Capture the cell that displays the provided text and extract its (x, y) central coordinate. 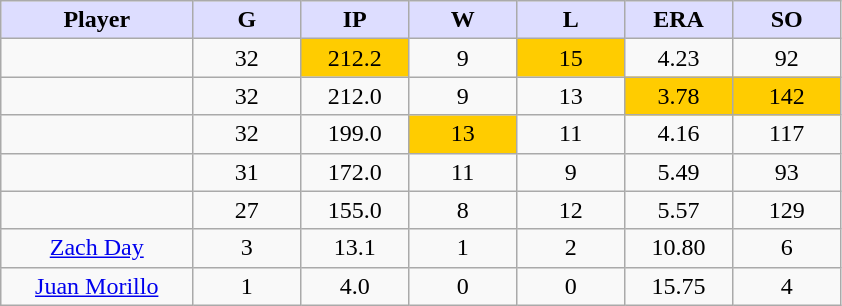
4.0 (355, 286)
IP (355, 20)
8 (463, 210)
4 (787, 286)
L (571, 20)
5.49 (679, 172)
3 (247, 248)
117 (787, 134)
10.80 (679, 248)
4.16 (679, 134)
2 (571, 248)
Zach Day (97, 248)
172.0 (355, 172)
27 (247, 210)
92 (787, 58)
6 (787, 248)
5.57 (679, 210)
129 (787, 210)
Juan Morillo (97, 286)
31 (247, 172)
G (247, 20)
13.1 (355, 248)
4.23 (679, 58)
W (463, 20)
15 (571, 58)
155.0 (355, 210)
ERA (679, 20)
93 (787, 172)
212.0 (355, 96)
12 (571, 210)
Player (97, 20)
199.0 (355, 134)
212.2 (355, 58)
SO (787, 20)
15.75 (679, 286)
142 (787, 96)
3.78 (679, 96)
